Extract the (x, y) coordinate from the center of the cell holding the provided text.  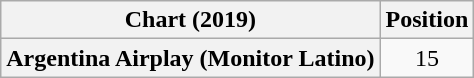
15 (427, 58)
Argentina Airplay (Monitor Latino) (190, 58)
Chart (2019) (190, 20)
Position (427, 20)
